Locate the cell with the specified text and output its [X, Y] center coordinate. 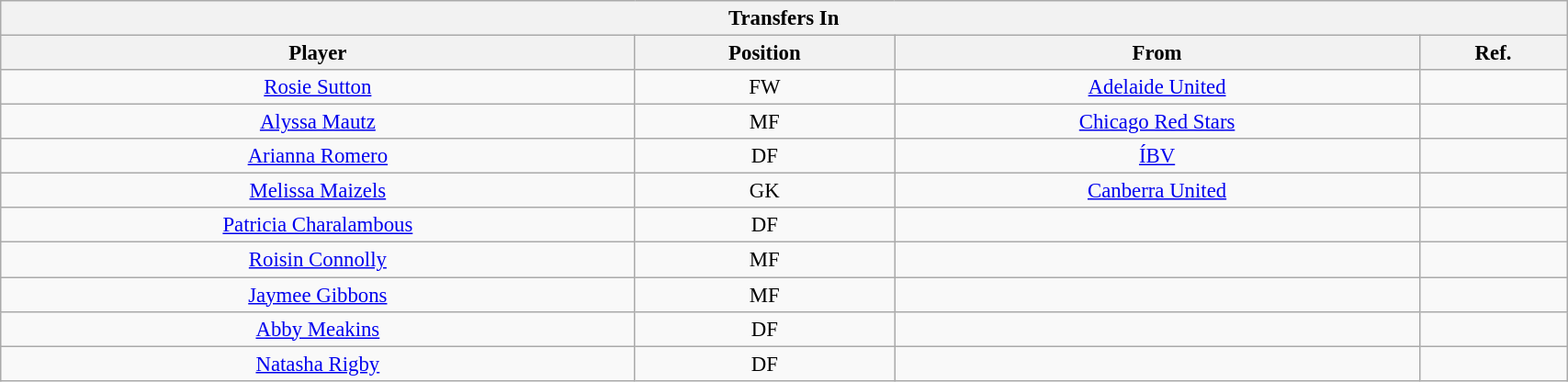
Position [764, 53]
Jaymee Gibbons [318, 295]
Chicago Red Stars [1157, 122]
Natasha Rigby [318, 364]
Ref. [1493, 53]
From [1157, 53]
Alyssa Mautz [318, 122]
Melissa Maizels [318, 191]
Rosie Sutton [318, 87]
Player [318, 53]
Patricia Charalambous [318, 225]
Adelaide United [1157, 87]
Canberra United [1157, 191]
Abby Meakins [318, 329]
ÍBV [1157, 156]
FW [764, 87]
Roisin Connolly [318, 260]
Transfers In [784, 18]
Arianna Romero [318, 156]
GK [764, 191]
